Capture the cell that displays the provided text and extract its (x, y) central coordinate. 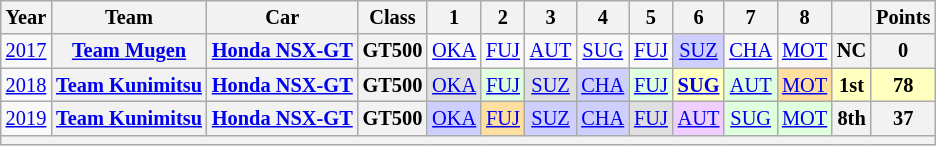
Points (903, 17)
0 (903, 51)
1 (454, 17)
8th (852, 118)
2018 (26, 85)
78 (903, 85)
Team (129, 17)
2017 (26, 51)
Car (282, 17)
1st (852, 85)
2 (503, 17)
4 (602, 17)
5 (651, 17)
Team Mugen (129, 51)
7 (750, 17)
NC (852, 51)
8 (804, 17)
6 (699, 17)
Year (26, 17)
37 (903, 118)
2019 (26, 118)
3 (551, 17)
Class (393, 17)
